Return [X, Y] of the center of cell containing provided text 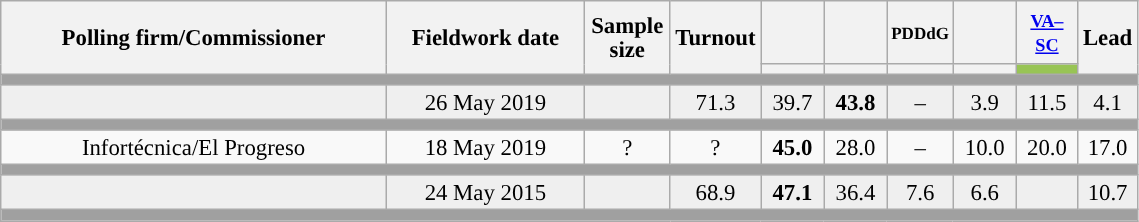
68.9 [716, 194]
39.7 [792, 102]
3.9 [984, 102]
20.0 [1046, 148]
Fieldwork date [485, 38]
36.4 [856, 194]
7.6 [920, 194]
43.8 [856, 102]
11.5 [1046, 102]
18 May 2019 [485, 148]
47.1 [792, 194]
24 May 2015 [485, 194]
10.7 [1108, 194]
Infortécnica/El Progreso [194, 148]
28.0 [856, 148]
71.3 [716, 102]
17.0 [1108, 148]
Turnout [716, 38]
26 May 2019 [485, 102]
4.1 [1108, 102]
Polling firm/Commissioner [194, 38]
6.6 [984, 194]
PDDdG [920, 32]
45.0 [792, 148]
Lead [1108, 38]
VA–SC [1046, 32]
10.0 [984, 148]
Sample size [627, 38]
